From the cell containing the given text, extract its center point as (X, Y) coordinate. 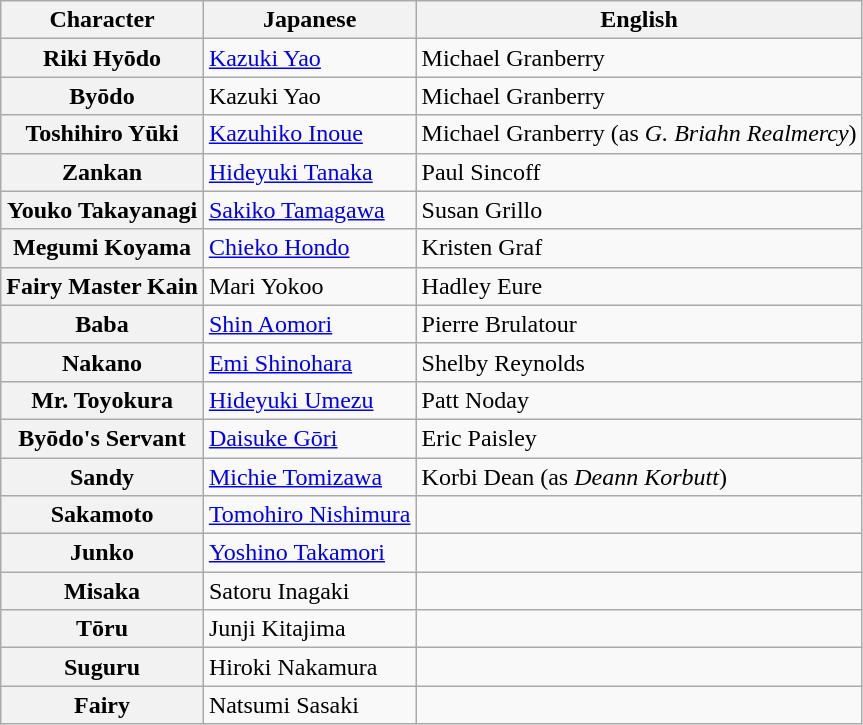
Hiroki Nakamura (310, 667)
Yoshino Takamori (310, 553)
Hadley Eure (639, 286)
Suguru (102, 667)
Junko (102, 553)
Byōdo's Servant (102, 438)
Youko Takayanagi (102, 210)
Riki Hyōdo (102, 58)
Sakiko Tamagawa (310, 210)
Tōru (102, 629)
Emi Shinohara (310, 362)
Fairy Master Kain (102, 286)
Satoru Inagaki (310, 591)
Susan Grillo (639, 210)
Kristen Graf (639, 248)
Tomohiro Nishimura (310, 515)
Sandy (102, 477)
Mari Yokoo (310, 286)
Michie Tomizawa (310, 477)
Kazuhiko Inoue (310, 134)
Japanese (310, 20)
Shelby Reynolds (639, 362)
Paul Sincoff (639, 172)
Misaka (102, 591)
Byōdo (102, 96)
Fairy (102, 705)
Pierre Brulatour (639, 324)
Korbi Dean (as Deann Korbutt) (639, 477)
Daisuke Gōri (310, 438)
Zankan (102, 172)
Natsumi Sasaki (310, 705)
Hideyuki Umezu (310, 400)
Mr. Toyokura (102, 400)
Toshihiro Yūki (102, 134)
Michael Granberry (as G. Briahn Realmercy) (639, 134)
Patt Noday (639, 400)
Baba (102, 324)
Junji Kitajima (310, 629)
Chieko Hondo (310, 248)
Character (102, 20)
Hideyuki Tanaka (310, 172)
Shin Aomori (310, 324)
Eric Paisley (639, 438)
Sakamoto (102, 515)
Megumi Koyama (102, 248)
English (639, 20)
Nakano (102, 362)
